Return (X, Y) of the center of cell containing provided text 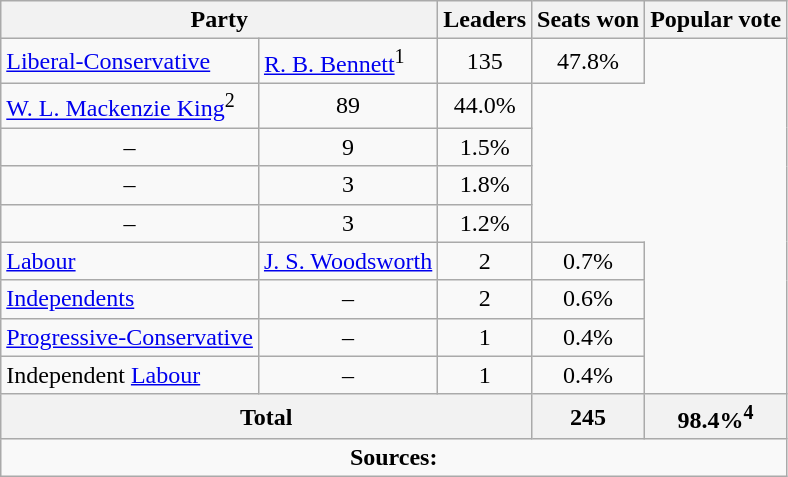
J. S. Woodsworth (348, 261)
Progressive-Conservative (130, 337)
Liberal-Conservative (130, 62)
1.5% (485, 147)
0.7% (588, 261)
Seats won (588, 20)
44.0% (485, 106)
Independents (130, 299)
Leaders (485, 20)
Labour (130, 261)
Sources: (394, 458)
Total (266, 416)
0.6% (588, 299)
1.2% (485, 223)
135 (485, 62)
Independent Labour (130, 375)
9 (348, 147)
W. L. Mackenzie King2 (130, 106)
Party (220, 20)
1.8% (485, 185)
89 (348, 106)
Popular vote (716, 20)
98.4%4 (716, 416)
47.8% (588, 62)
R. B. Bennett1 (348, 62)
245 (588, 416)
